From the cell containing the given text, extract its center point as [X, Y] coordinate. 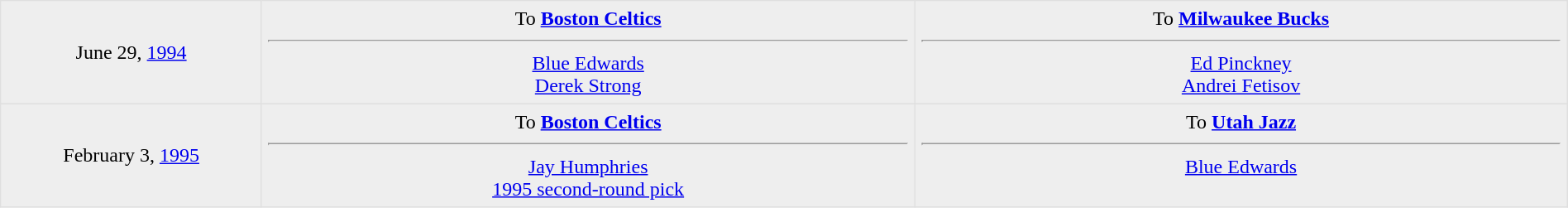
June 29, 1994 [131, 52]
To Boston CelticsBlue EdwardsDerek Strong [587, 52]
To Boston CelticsJay Humphries1995 second-round pick [587, 155]
February 3, 1995 [131, 155]
To Utah JazzBlue Edwards [1241, 155]
To Milwaukee BucksEd PinckneyAndrei Fetisov [1241, 52]
